Return the (X, Y) coordinate for the center point of the cell that contains the specified text.  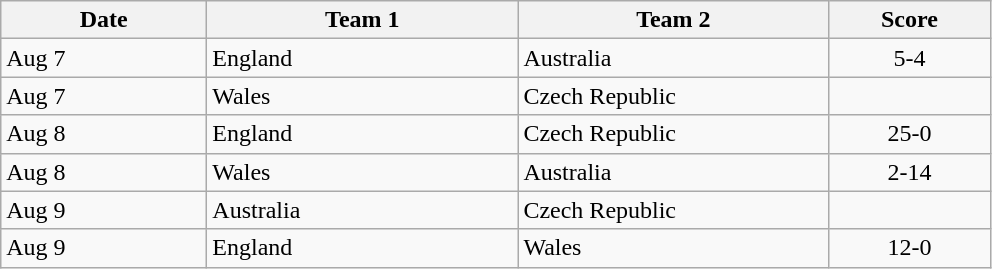
Date (104, 20)
Team 2 (674, 20)
Score (910, 20)
2-14 (910, 172)
5-4 (910, 58)
Team 1 (362, 20)
12-0 (910, 248)
25-0 (910, 134)
